Identify which cell holds the provided text, then report its (x, y) central coordinate. 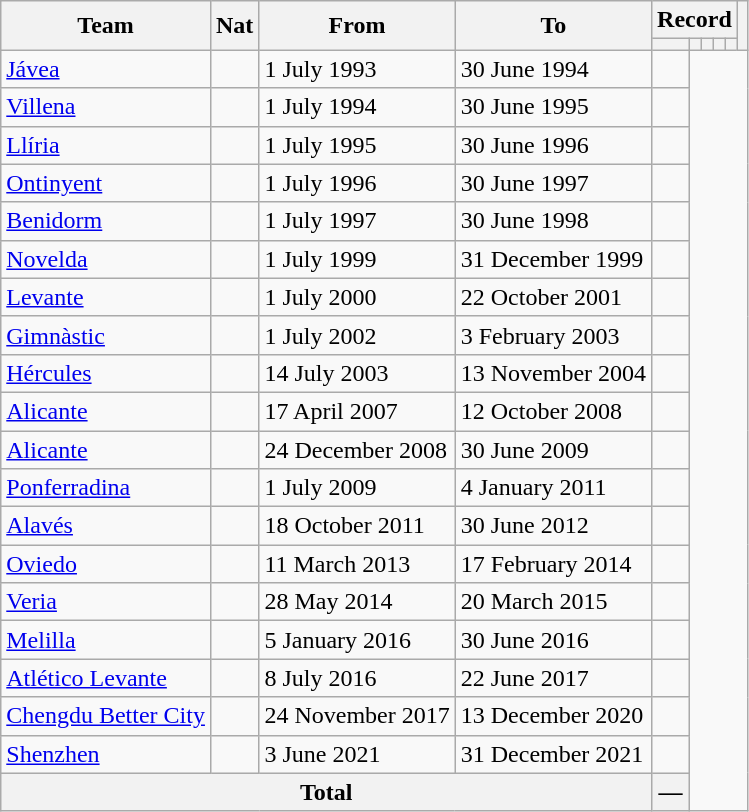
22 October 2001 (553, 297)
Gimnàstic (106, 335)
13 December 2020 (553, 716)
— (671, 792)
17 April 2007 (357, 411)
Hércules (106, 373)
31 December 2021 (553, 754)
12 October 2008 (553, 411)
Oviedo (106, 564)
1 July 1995 (357, 145)
Atlético Levante (106, 678)
30 June 2012 (553, 526)
Ontinyent (106, 183)
From (357, 26)
1 July 2009 (357, 488)
14 July 2003 (357, 373)
30 June 1997 (553, 183)
Llíria (106, 145)
1 July 2000 (357, 297)
30 June 2016 (553, 640)
1 July 2002 (357, 335)
22 June 2017 (553, 678)
13 November 2004 (553, 373)
1 July 1996 (357, 183)
30 June 1996 (553, 145)
Total (326, 792)
30 June 1994 (553, 69)
Benidorm (106, 221)
17 February 2014 (553, 564)
Novelda (106, 259)
28 May 2014 (357, 602)
Veria (106, 602)
30 June 1998 (553, 221)
30 June 2009 (553, 449)
5 January 2016 (357, 640)
Record (695, 20)
Alavés (106, 526)
18 October 2011 (357, 526)
24 November 2017 (357, 716)
Team (106, 26)
1 July 1994 (357, 107)
Melilla (106, 640)
Chengdu Better City (106, 716)
1 July 1997 (357, 221)
1 July 1999 (357, 259)
To (553, 26)
Levante (106, 297)
Jávea (106, 69)
3 February 2003 (553, 335)
Villena (106, 107)
4 January 2011 (553, 488)
11 March 2013 (357, 564)
Ponferradina (106, 488)
24 December 2008 (357, 449)
31 December 1999 (553, 259)
30 June 1995 (553, 107)
8 July 2016 (357, 678)
3 June 2021 (357, 754)
20 March 2015 (553, 602)
Shenzhen (106, 754)
1 July 1993 (357, 69)
Nat (234, 26)
